Pinpoint the cell where the given text exists, returning its [X, Y] midpoint coordinate. 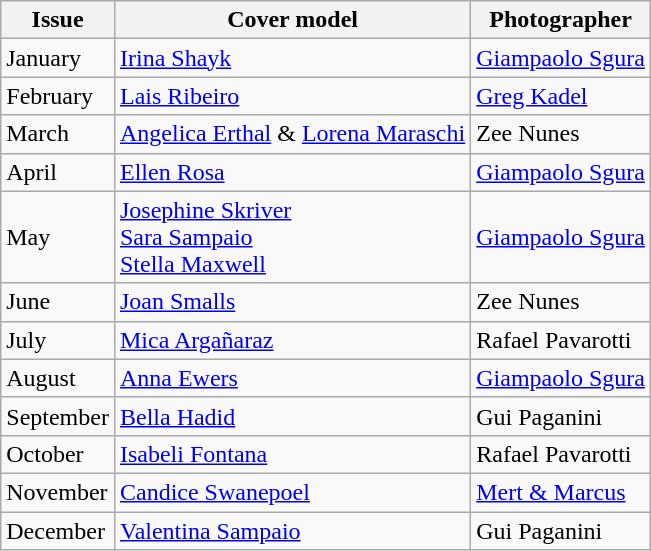
Issue [58, 20]
Valentina Sampaio [292, 531]
Candice Swanepoel [292, 492]
June [58, 302]
August [58, 378]
October [58, 454]
Lais Ribeiro [292, 96]
Josephine SkriverSara SampaioStella Maxwell [292, 237]
January [58, 58]
April [58, 172]
Mert & Marcus [561, 492]
September [58, 416]
Greg Kadel [561, 96]
July [58, 340]
December [58, 531]
Isabeli Fontana [292, 454]
November [58, 492]
March [58, 134]
Joan Smalls [292, 302]
Mica Argañaraz [292, 340]
Photographer [561, 20]
May [58, 237]
Anna Ewers [292, 378]
Cover model [292, 20]
Ellen Rosa [292, 172]
Angelica Erthal & Lorena Maraschi [292, 134]
Irina Shayk [292, 58]
February [58, 96]
Bella Hadid [292, 416]
